Find where the given text appears and provide that cell's center as [X, Y] coordinate. 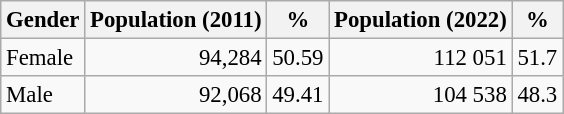
48.3 [537, 95]
Male [43, 95]
Population (2022) [420, 20]
Population (2011) [176, 20]
51.7 [537, 58]
Gender [43, 20]
49.41 [298, 95]
Female [43, 58]
50.59 [298, 58]
92,068 [176, 95]
94,284 [176, 58]
112 051 [420, 58]
104 538 [420, 95]
